Pinpoint the cell where the given text exists, returning its (X, Y) midpoint coordinate. 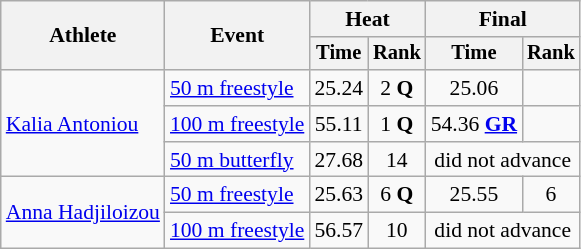
14 (397, 160)
Kalia Antoniou (83, 124)
50 m butterfly (237, 160)
Final (503, 19)
25.06 (474, 88)
Heat (367, 19)
2 Q (397, 88)
54.36 GR (474, 124)
25.63 (338, 195)
25.55 (474, 195)
Event (237, 36)
56.57 (338, 231)
10 (397, 231)
6 (551, 195)
6 Q (397, 195)
27.68 (338, 160)
Athlete (83, 36)
1 Q (397, 124)
Anna Hadjiloizou (83, 212)
55.11 (338, 124)
25.24 (338, 88)
